Find where the given text appears and provide that cell's center as [X, Y] coordinate. 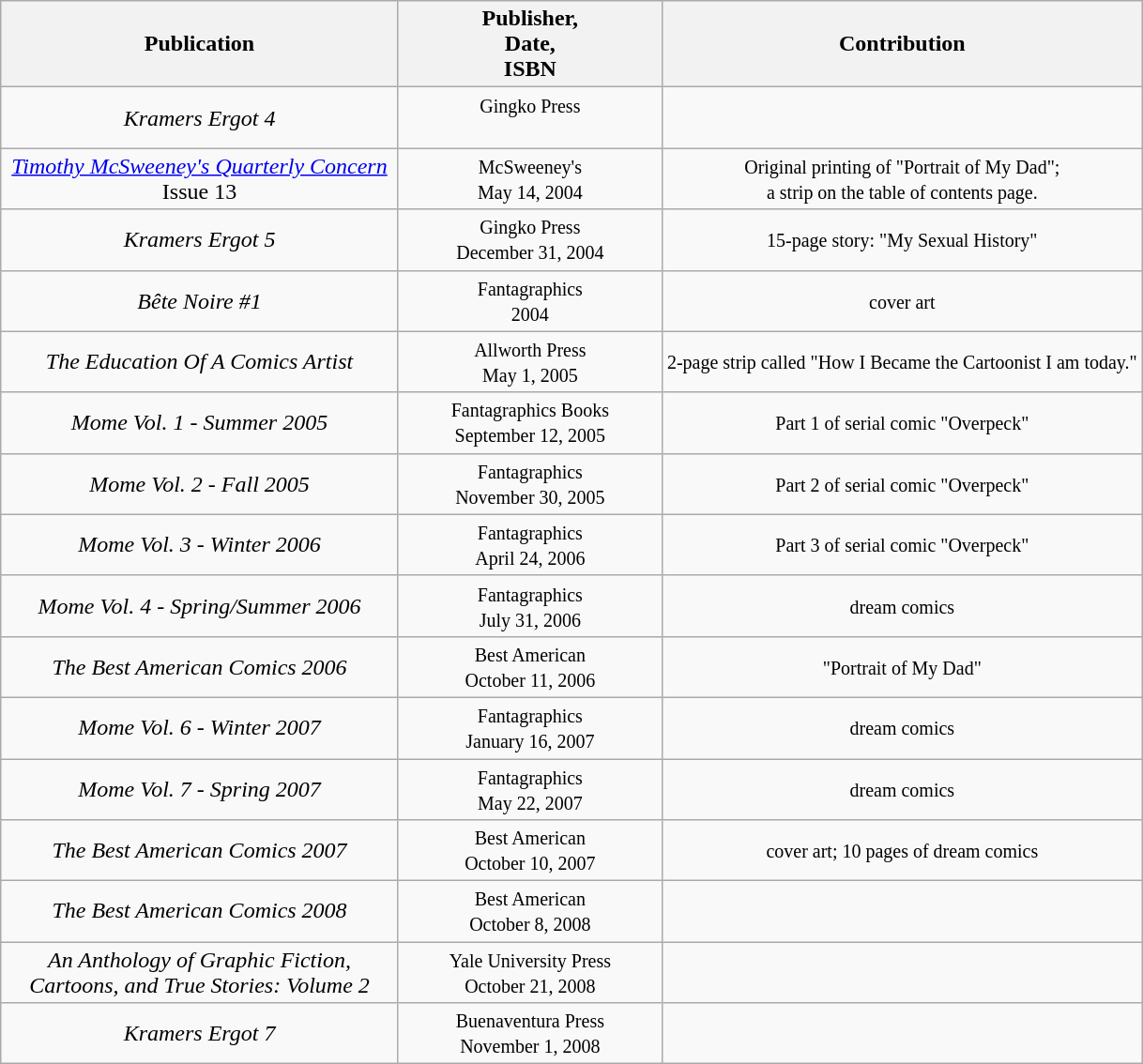
FantagraphicsJuly 31, 2006 [529, 606]
Fantagraphics BooksSeptember 12, 2005 [529, 422]
Buenaventura PressNovember 1, 2008 [529, 1034]
Gingko Press [529, 118]
2-page strip called "How I Became the Cartoonist I am today." [902, 362]
Kramers Ergot 5 [200, 240]
Original printing of "Portrait of My Dad";a strip on the table of contents page. [902, 178]
Mome Vol. 1 - Summer 2005 [200, 422]
Kramers Ergot 7 [200, 1034]
Part 2 of serial comic "Overpeck" [902, 484]
"Portrait of My Dad" [902, 666]
Part 3 of serial comic "Overpeck" [902, 544]
Timothy McSweeney's Quarterly ConcernIssue 13 [200, 178]
FantagraphicsNovember 30, 2005 [529, 484]
Mome Vol. 3 - Winter 2006 [200, 544]
Publication [200, 44]
The Best American Comics 2008 [200, 912]
Mome Vol. 2 - Fall 2005 [200, 484]
Best AmericanOctober 10, 2007 [529, 850]
The Best American Comics 2006 [200, 666]
The Education Of A Comics Artist [200, 362]
Mome Vol. 7 - Spring 2007 [200, 788]
Mome Vol. 4 - Spring/Summer 2006 [200, 606]
Contribution [902, 44]
Best AmericanOctober 8, 2008 [529, 912]
Kramers Ergot 4 [200, 118]
Bête Noire #1 [200, 300]
Part 1 of serial comic "Overpeck" [902, 422]
Best AmericanOctober 11, 2006 [529, 666]
cover art [902, 300]
An Anthology of Graphic Fiction, Cartoons, and True Stories: Volume 2 [200, 972]
Mome Vol. 6 - Winter 2007 [200, 728]
FantagraphicsMay 22, 2007 [529, 788]
FantagraphicsApril 24, 2006 [529, 544]
Yale University PressOctober 21, 2008 [529, 972]
cover art; 10 pages of dream comics [902, 850]
Publisher,Date,ISBN [529, 44]
The Best American Comics 2007 [200, 850]
15-page story: "My Sexual History" [902, 240]
FantagraphicsJanuary 16, 2007 [529, 728]
Fantagraphics2004 [529, 300]
Gingko PressDecember 31, 2004 [529, 240]
Allworth PressMay 1, 2005 [529, 362]
McSweeney'sMay 14, 2004 [529, 178]
